Return the [x, y] coordinate for the center point of the cell that contains the specified text.  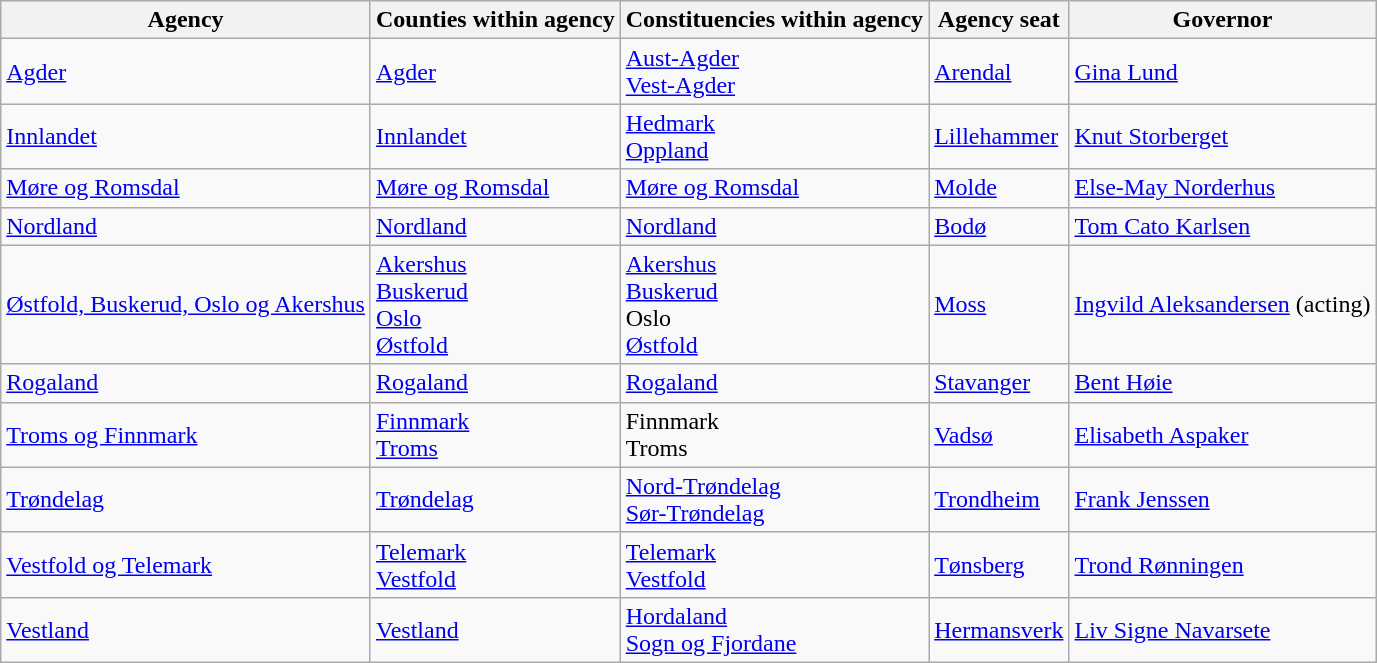
Vestfold og Telemark [186, 564]
Arendal [999, 72]
Frank Jenssen [1222, 500]
Moss [999, 304]
Nord-TrøndelagSør-Trøndelag [774, 500]
Tønsberg [999, 564]
HordalandSogn og Fjordane [774, 630]
Østfold, Buskerud, Oslo og Akershus [186, 304]
Aust-AgderVest-Agder [774, 72]
Counties within agency [495, 20]
Constituencies within agency [774, 20]
Trondheim [999, 500]
Stavanger [999, 383]
Agency seat [999, 20]
Lillehammer [999, 136]
Trond Rønningen [1222, 564]
Governor [1222, 20]
Gina Lund [1222, 72]
Liv Signe Navarsete [1222, 630]
Bent Høie [1222, 383]
Ingvild Aleksandersen (acting) [1222, 304]
Elisabeth Aspaker [1222, 434]
HedmarkOppland [774, 136]
Else-May Norderhus [1222, 188]
Troms og Finnmark [186, 434]
Knut Storberget [1222, 136]
Bodø [999, 226]
Tom Cato Karlsen [1222, 226]
Vadsø [999, 434]
Hermansverk [999, 630]
Agency [186, 20]
Molde [999, 188]
